Return (X, Y) of the center of cell containing provided text 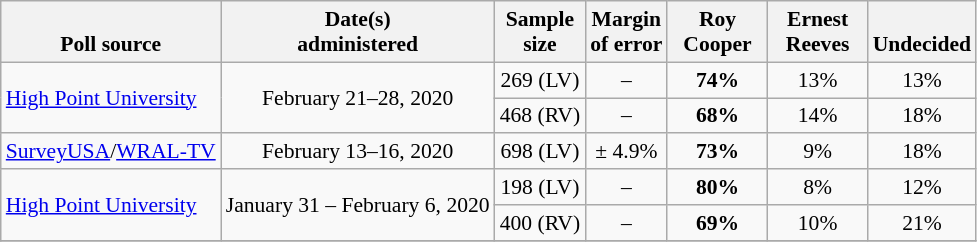
269 (LV) (540, 80)
SurveyUSA/WRAL-TV (111, 152)
Undecided (922, 32)
21% (922, 223)
± 4.9% (626, 152)
198 (LV) (540, 187)
9% (818, 152)
698 (LV) (540, 152)
74% (717, 80)
14% (818, 116)
400 (RV) (540, 223)
February 13–16, 2020 (358, 152)
10% (818, 223)
Poll source (111, 32)
Samplesize (540, 32)
January 31 – February 6, 2020 (358, 204)
Marginof error (626, 32)
Date(s)administered (358, 32)
RoyCooper (717, 32)
73% (717, 152)
68% (717, 116)
12% (922, 187)
ErnestReeves (818, 32)
80% (717, 187)
8% (818, 187)
69% (717, 223)
February 21–28, 2020 (358, 98)
468 (RV) (540, 116)
